Scan for the cell matching the given text and deliver its (x, y) coordinate at center. 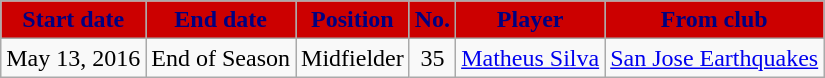
End date (221, 20)
No. (432, 20)
San Jose Earthquakes (714, 58)
From club (714, 20)
End of Season (221, 58)
Midfielder (353, 58)
35 (432, 58)
Start date (74, 20)
Position (353, 20)
Matheus Silva (530, 58)
May 13, 2016 (74, 58)
Player (530, 20)
